Provide the [X, Y] coordinate of the cell's center where the given text is located.  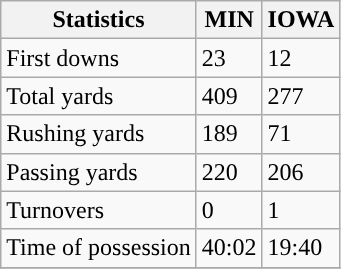
189 [229, 134]
220 [229, 172]
12 [301, 58]
Total yards [99, 96]
Time of possession [99, 248]
23 [229, 58]
Turnovers [99, 210]
Statistics [99, 20]
MIN [229, 20]
First downs [99, 58]
Rushing yards [99, 134]
409 [229, 96]
40:02 [229, 248]
19:40 [301, 248]
IOWA [301, 20]
Passing yards [99, 172]
277 [301, 96]
206 [301, 172]
1 [301, 210]
0 [229, 210]
71 [301, 134]
